Determine the (X, Y) coordinate at the center of the cell enclosing the given text.  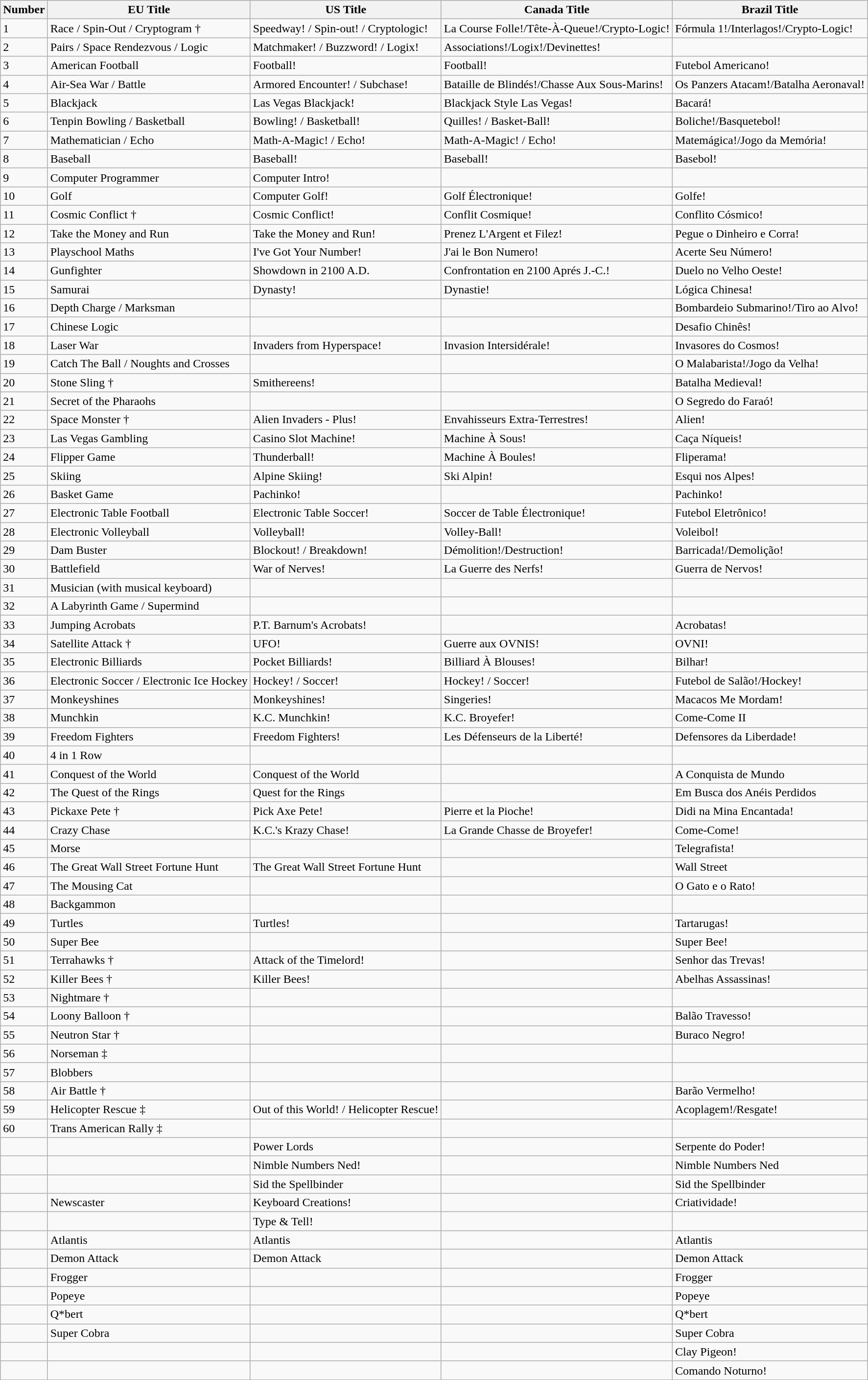
6 (24, 121)
20 (24, 382)
Démolition!/Destruction! (557, 550)
Batalha Medieval! (770, 382)
Electronic Table Soccer! (346, 513)
48 (24, 904)
Laser War (149, 345)
P.T. Barnum's Acrobats! (346, 625)
Dam Buster (149, 550)
Turtles! (346, 923)
51 (24, 960)
Bombardeio Submarino!/Tiro ao Alvo! (770, 308)
57 (24, 1072)
Clay Pigeon! (770, 1352)
Wall Street (770, 867)
Skiing (149, 476)
Nimble Numbers Ned! (346, 1166)
46 (24, 867)
Blackjack (149, 103)
19 (24, 364)
Conflito Cósmico! (770, 214)
O Segredo do Faraó! (770, 401)
O Gato e o Rato! (770, 886)
Terrahawks † (149, 960)
Dynastie! (557, 289)
18 (24, 345)
29 (24, 550)
Envahisseurs Extra-Terrestres! (557, 420)
Quilles! / Basket-Ball! (557, 121)
Trans American Rally ‡ (149, 1128)
39 (24, 737)
Acoplagem!/Resgate! (770, 1109)
Jumping Acrobats (149, 625)
The Mousing Cat (149, 886)
Electronic Volleyball (149, 531)
Matemágica!/Jogo da Memória! (770, 140)
Desafio Chinês! (770, 327)
Space Monster † (149, 420)
Come-Come II (770, 718)
Boliche!/Basquetebol! (770, 121)
Electronic Soccer / Electronic Ice Hockey (149, 681)
27 (24, 513)
52 (24, 979)
Electronic Billiards (149, 662)
Keyboard Creations! (346, 1203)
Macacos Me Mordam! (770, 699)
Freedom Fighters (149, 737)
Number (24, 10)
Em Busca dos Anéis Perdidos (770, 792)
Playschool Maths (149, 252)
I've Got Your Number! (346, 252)
Type & Tell! (346, 1221)
Canada Title (557, 10)
Caça Níqueis! (770, 438)
Gunfighter (149, 271)
Barão Vermelho! (770, 1091)
Futebol Americano! (770, 66)
Chinese Logic (149, 327)
Senhor das Trevas! (770, 960)
32 (24, 606)
Power Lords (346, 1147)
La Course Folle!/Tête-À-Queue!/Crypto-Logic! (557, 28)
Pegue o Dinheiro e Corra! (770, 234)
25 (24, 476)
Take the Money and Run! (346, 234)
Loony Balloon † (149, 1016)
Acerte Seu Número! (770, 252)
Battlefield (149, 569)
Catch The Ball / Noughts and Crosses (149, 364)
Attack of the Timelord! (346, 960)
Race / Spin-Out / Cryptogram † (149, 28)
Come-Come! (770, 830)
UFO! (346, 643)
Super Bee (149, 942)
4 (24, 84)
3 (24, 66)
Satellite Attack † (149, 643)
Golfe! (770, 196)
Backgammon (149, 904)
Bilhar! (770, 662)
8 (24, 159)
Futebol Eletrônico! (770, 513)
K.C. Broyefer! (557, 718)
Singeries! (557, 699)
Super Bee! (770, 942)
Alien! (770, 420)
Depth Charge / Marksman (149, 308)
A Conquista de Mundo (770, 774)
Os Panzers Atacam!/Batalha Aeronaval! (770, 84)
Golf Électronique! (557, 196)
36 (24, 681)
Smithereens! (346, 382)
Out of this World! / Helicopter Rescue! (346, 1109)
Confrontation en 2100 Aprés J.-C.! (557, 271)
Comando Noturno! (770, 1370)
Stone Sling † (149, 382)
24 (24, 457)
Computer Golf! (346, 196)
37 (24, 699)
Secret of the Pharaohs (149, 401)
Defensores da Liberdade! (770, 737)
Basket Game (149, 494)
Basebol! (770, 159)
Fórmula 1!/Interlagos!/Crypto-Logic! (770, 28)
58 (24, 1091)
Machine À Boules! (557, 457)
31 (24, 588)
Computer Intro! (346, 177)
35 (24, 662)
Conflit Cosmique! (557, 214)
Brazil Title (770, 10)
EU Title (149, 10)
La Grande Chasse de Broyefer! (557, 830)
Invasion Intersidérale! (557, 345)
OVNI! (770, 643)
Blobbers (149, 1072)
41 (24, 774)
Las Vegas Gambling (149, 438)
Computer Programmer (149, 177)
Golf (149, 196)
42 (24, 792)
Tartarugas! (770, 923)
Quest for the Rings (346, 792)
Associations!/Logix!/Devinettes! (557, 47)
Mathematician / Echo (149, 140)
Showdown in 2100 A.D. (346, 271)
47 (24, 886)
Munchkin (149, 718)
53 (24, 998)
Bataille de Blindés!/Chasse Aux Sous-Marins! (557, 84)
Samurai (149, 289)
Voleibol! (770, 531)
Les Défenseurs de la Liberté! (557, 737)
O Malabarista!/Jogo da Velha! (770, 364)
Air Battle † (149, 1091)
Armored Encounter! / Subchase! (346, 84)
Crazy Chase (149, 830)
Morse (149, 849)
Serpente do Poder! (770, 1147)
Lógica Chinesa! (770, 289)
Turtles (149, 923)
Billiard À Blouses! (557, 662)
Pocket Billiards! (346, 662)
Matchmaker! / Buzzword! / Logix! (346, 47)
Blockout! / Breakdown! (346, 550)
Volleyball! (346, 531)
33 (24, 625)
49 (24, 923)
Barricada!/Demolição! (770, 550)
34 (24, 643)
Criatividade! (770, 1203)
La Guerre des Nerfs! (557, 569)
Didi na Mina Encantada! (770, 811)
Nimble Numbers Ned (770, 1166)
22 (24, 420)
Musician (with musical keyboard) (149, 588)
Monkeyshines! (346, 699)
Electronic Table Football (149, 513)
The Quest of the Rings (149, 792)
23 (24, 438)
Esqui nos Alpes! (770, 476)
16 (24, 308)
Thunderball! (346, 457)
Cosmic Conflict! (346, 214)
Alpine Skiing! (346, 476)
Duelo no Velho Oeste! (770, 271)
US Title (346, 10)
Pairs / Space Rendezvous / Logic (149, 47)
Norseman ‡ (149, 1053)
J'ai le Bon Numero! (557, 252)
Freedom Fighters! (346, 737)
Invasores do Cosmos! (770, 345)
59 (24, 1109)
56 (24, 1053)
30 (24, 569)
Bowling! / Basketball! (346, 121)
55 (24, 1035)
Pickaxe Pete † (149, 811)
Abelhas Assassinas! (770, 979)
Balão Travesso! (770, 1016)
Nightmare † (149, 998)
60 (24, 1128)
Baseball (149, 159)
Fliperama! (770, 457)
K.C. Munchkin! (346, 718)
54 (24, 1016)
Las Vegas Blackjack! (346, 103)
44 (24, 830)
Pierre et la Pioche! (557, 811)
Neutron Star † (149, 1035)
Ski Alpin! (557, 476)
Cosmic Conflict † (149, 214)
Killer Bees! (346, 979)
50 (24, 942)
Futebol de Salão!/Hockey! (770, 681)
Bacará! (770, 103)
4 in 1 Row (149, 755)
17 (24, 327)
Flipper Game (149, 457)
Take the Money and Run (149, 234)
Prenez L'Argent et Filez! (557, 234)
Speedway! / Spin-out! / Cryptologic! (346, 28)
38 (24, 718)
Tenpin Bowling / Basketball (149, 121)
Guerra de Nervos! (770, 569)
Volley-Ball! (557, 531)
Pick Axe Pete! (346, 811)
K.C.'s Krazy Chase! (346, 830)
Guerre aux OVNIS! (557, 643)
14 (24, 271)
Machine À Sous! (557, 438)
28 (24, 531)
American Football (149, 66)
5 (24, 103)
Casino Slot Machine! (346, 438)
Newscaster (149, 1203)
12 (24, 234)
War of Nerves! (346, 569)
1 (24, 28)
Acrobatas! (770, 625)
Buraco Negro! (770, 1035)
11 (24, 214)
2 (24, 47)
Soccer de Table Électronique! (557, 513)
45 (24, 849)
Air-Sea War / Battle (149, 84)
Monkeyshines (149, 699)
26 (24, 494)
40 (24, 755)
7 (24, 140)
Blackjack Style Las Vegas! (557, 103)
13 (24, 252)
Alien Invaders - Plus! (346, 420)
9 (24, 177)
Killer Bees † (149, 979)
43 (24, 811)
Dynasty! (346, 289)
Invaders from Hyperspace! (346, 345)
Helicopter Rescue ‡ (149, 1109)
21 (24, 401)
15 (24, 289)
A Labyrinth Game / Supermind (149, 606)
Telegrafista! (770, 849)
10 (24, 196)
